Search for the cell housing the specified text and yield its [X, Y] center coordinate. 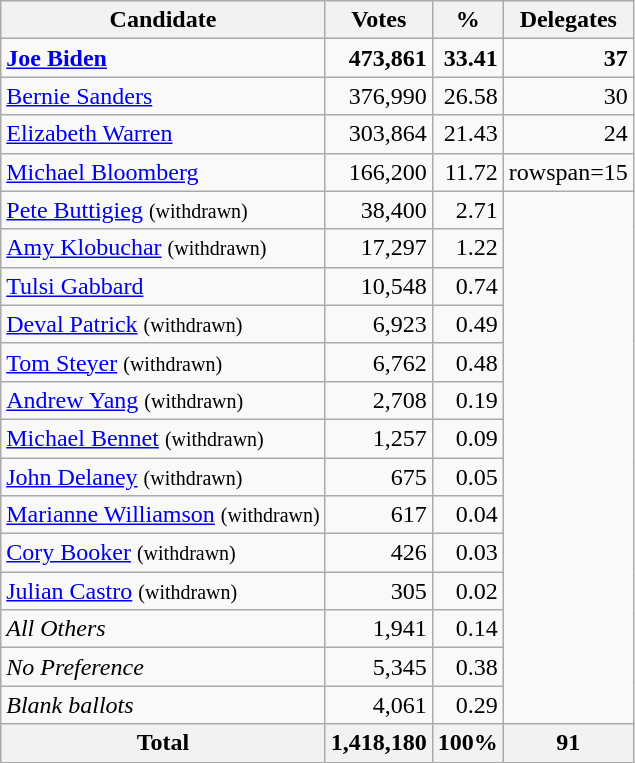
1,418,180 [378, 743]
0.29 [468, 705]
No Preference [163, 667]
91 [568, 743]
Candidate [163, 20]
24 [568, 134]
376,990 [378, 96]
0.48 [468, 362]
0.74 [468, 286]
26.58 [468, 96]
rowspan=15 [568, 172]
675 [378, 477]
All Others [163, 629]
0.04 [468, 515]
0.19 [468, 400]
2,708 [378, 400]
Tulsi Gabbard [163, 286]
1.22 [468, 248]
426 [378, 553]
0.05 [468, 477]
John Delaney (withdrawn) [163, 477]
0.49 [468, 324]
33.41 [468, 58]
0.38 [468, 667]
305 [378, 591]
303,864 [378, 134]
Deval Patrick (withdrawn) [163, 324]
Delegates [568, 20]
30 [568, 96]
Joe Biden [163, 58]
10,548 [378, 286]
Michael Bloomberg [163, 172]
37 [568, 58]
617 [378, 515]
166,200 [378, 172]
Marianne Williamson (withdrawn) [163, 515]
0.02 [468, 591]
Pete Buttigieg (withdrawn) [163, 210]
0.09 [468, 438]
Bernie Sanders [163, 96]
Total [163, 743]
2.71 [468, 210]
0.14 [468, 629]
17,297 [378, 248]
Cory Booker (withdrawn) [163, 553]
Andrew Yang (withdrawn) [163, 400]
Elizabeth Warren [163, 134]
5,345 [378, 667]
6,762 [378, 362]
38,400 [378, 210]
21.43 [468, 134]
4,061 [378, 705]
473,861 [378, 58]
Michael Bennet (withdrawn) [163, 438]
Votes [378, 20]
100% [468, 743]
Tom Steyer (withdrawn) [163, 362]
0.03 [468, 553]
1,941 [378, 629]
Julian Castro (withdrawn) [163, 591]
6,923 [378, 324]
11.72 [468, 172]
1,257 [378, 438]
Blank ballots [163, 705]
Amy Klobuchar (withdrawn) [163, 248]
% [468, 20]
